Locate the cell with the specified text and output its (X, Y) center coordinate. 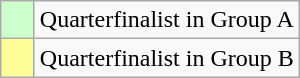
Quarterfinalist in Group B (166, 58)
Quarterfinalist in Group A (166, 20)
